Pinpoint the cell where the given text exists, returning its [X, Y] midpoint coordinate. 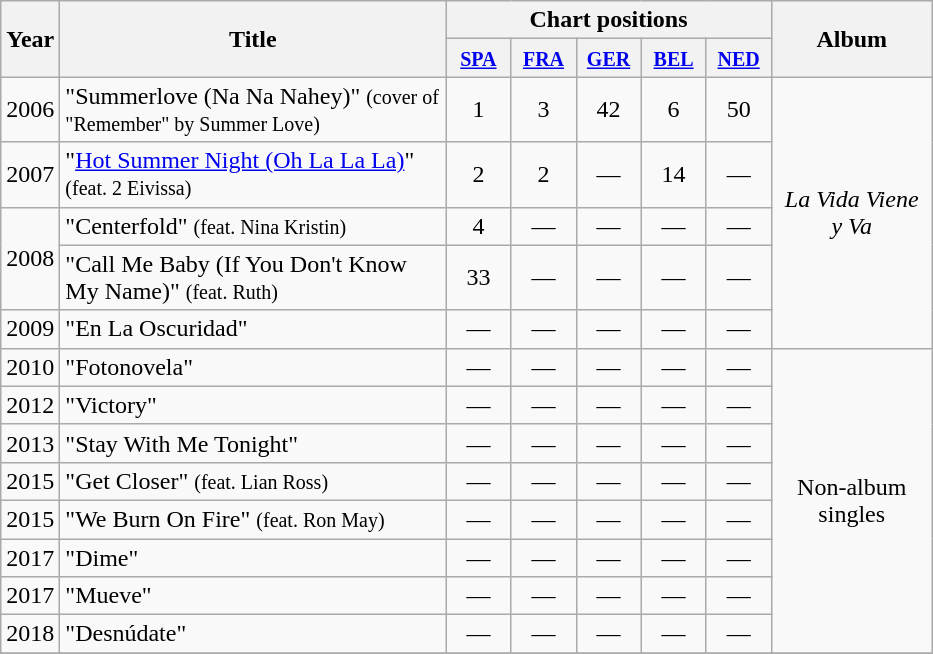
Non-album singles [852, 500]
6 [674, 110]
"Mueve" [253, 596]
2013 [30, 443]
Title [253, 39]
BEL [674, 58]
"We Burn On Fire" (feat. Ron May) [253, 519]
2010 [30, 367]
2009 [30, 329]
2008 [30, 258]
"Dime" [253, 557]
"Hot Summer Night (Oh La La La)" (feat. 2 Eivissa) [253, 174]
"Centerfold" (feat. Nina Kristin) [253, 226]
1 [478, 110]
2018 [30, 634]
"Get Closer" (feat. Lian Ross) [253, 481]
La Vida Viene y Va [852, 212]
33 [478, 278]
SPA [478, 58]
FRA [544, 58]
"Summerlove (Na Na Nahey)" (cover of "Remember" by Summer Love) [253, 110]
14 [674, 174]
Year [30, 39]
2006 [30, 110]
"Stay With Me Tonight" [253, 443]
Album [852, 39]
Chart positions [608, 20]
"Victory" [253, 405]
"Desnúdate" [253, 634]
42 [608, 110]
2007 [30, 174]
NED [738, 58]
"Call Me Baby (If You Don't Know My Name)" (feat. Ruth) [253, 278]
3 [544, 110]
4 [478, 226]
"Fotonovela" [253, 367]
2012 [30, 405]
"En La Oscuridad" [253, 329]
GER [608, 58]
50 [738, 110]
